Detect which cell encompasses the target text, then output its [x, y] center coordinate. 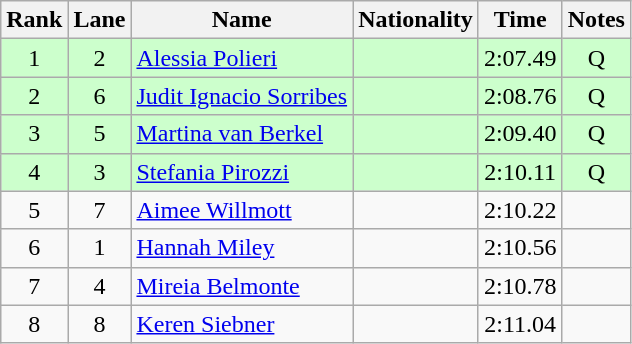
Judit Ignacio Sorribes [242, 96]
Aimee Willmott [242, 210]
Alessia Polieri [242, 58]
Keren Siebner [242, 324]
Martina van Berkel [242, 134]
2:10.56 [520, 248]
Notes [596, 20]
Hannah Miley [242, 248]
2:10.78 [520, 286]
2:08.76 [520, 96]
Stefania Pirozzi [242, 172]
2:11.04 [520, 324]
Nationality [416, 20]
2:10.22 [520, 210]
Time [520, 20]
Name [242, 20]
Lane [100, 20]
Rank [34, 20]
2:07.49 [520, 58]
2:09.40 [520, 134]
2:10.11 [520, 172]
Mireia Belmonte [242, 286]
